Extract the [x, y] coordinate from the center of the cell holding the provided text.  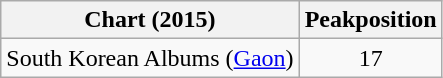
Peakposition [370, 20]
Chart (2015) [150, 20]
17 [370, 58]
South Korean Albums (Gaon) [150, 58]
